Provide the (X, Y) coordinate of the cell's center where the given text is located.  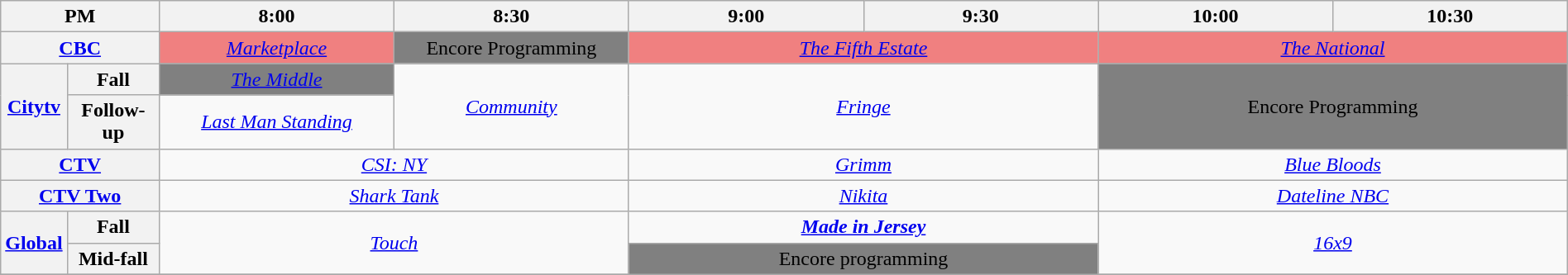
Last Man Standing (277, 122)
Shark Tank (394, 196)
CSI: NY (394, 164)
Touch (394, 243)
CBC (80, 48)
10:30 (1450, 17)
CTV Two (80, 196)
PM (80, 17)
The Middle (277, 79)
Mid-fall (112, 258)
Citytv (34, 106)
The National (1333, 48)
Nikita (863, 196)
8:30 (511, 17)
Global (34, 243)
9:00 (746, 17)
Follow-up (112, 122)
Grimm (863, 164)
16x9 (1333, 243)
8:00 (277, 17)
9:30 (981, 17)
Blue Bloods (1333, 164)
10:00 (1216, 17)
Encore programming (863, 258)
CTV (80, 164)
Dateline NBC (1333, 196)
Community (511, 106)
Marketplace (277, 48)
Made in Jersey (863, 227)
The Fifth Estate (863, 48)
Fringe (863, 106)
